Scan for the cell matching the given text and deliver its (x, y) coordinate at center. 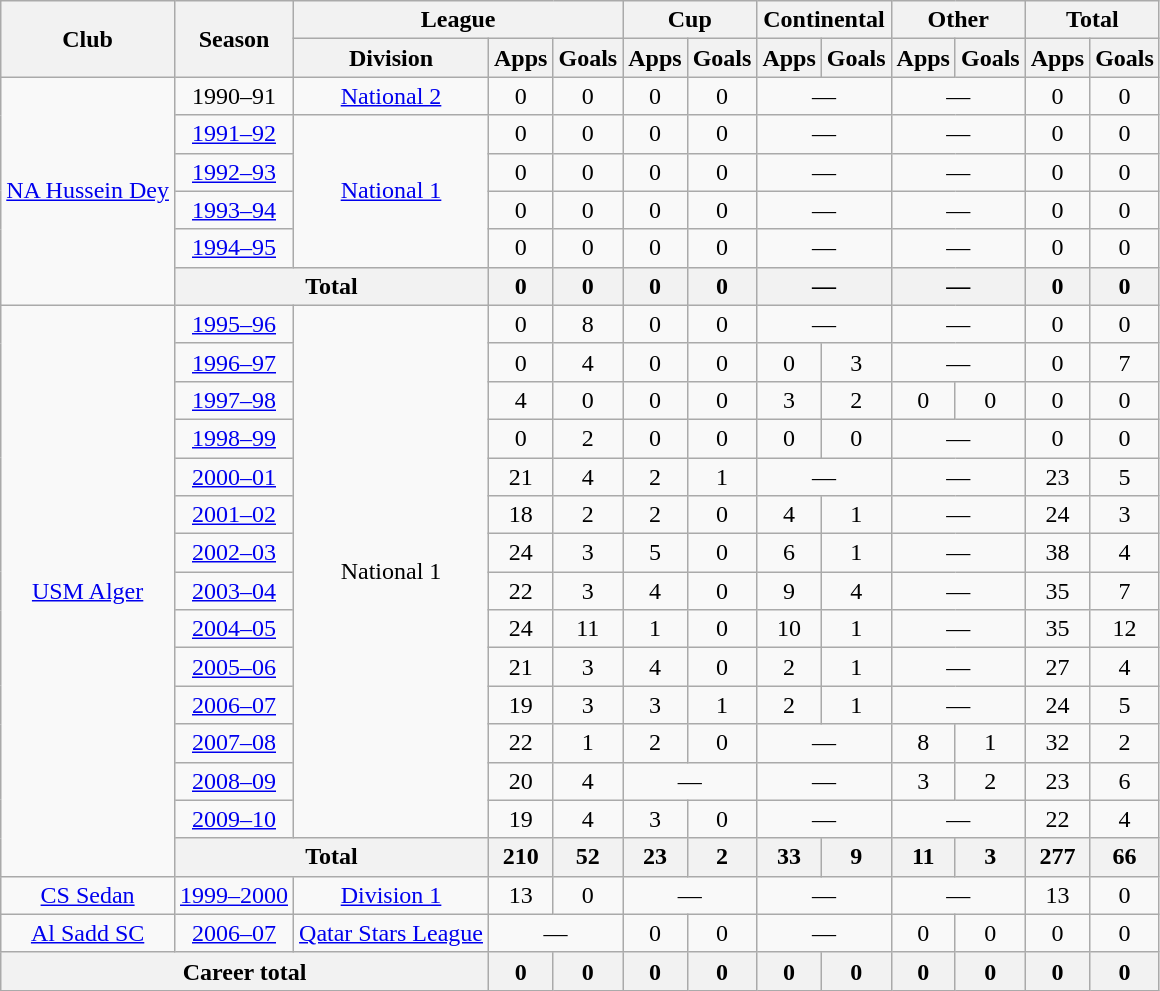
National 2 (392, 96)
NA Hussein Dey (88, 191)
Other (958, 20)
33 (789, 857)
1993–94 (234, 210)
52 (588, 857)
12 (1125, 629)
Division 1 (392, 895)
2003–04 (234, 591)
18 (521, 515)
2008–09 (234, 781)
Cup (690, 20)
38 (1057, 553)
210 (521, 857)
27 (1057, 667)
2002–03 (234, 553)
CS Sedan (88, 895)
2007–08 (234, 743)
Division (392, 58)
2001–02 (234, 515)
2000–01 (234, 477)
1995–96 (234, 324)
32 (1057, 743)
1997–98 (234, 400)
Continental (824, 20)
1994–95 (234, 248)
1998–99 (234, 438)
277 (1057, 857)
1996–97 (234, 362)
Career total (245, 971)
10 (789, 629)
1991–92 (234, 134)
2009–10 (234, 819)
1999–2000 (234, 895)
2005–06 (234, 667)
Qatar Stars League (392, 933)
League (458, 20)
USM Alger (88, 590)
Season (234, 39)
2004–05 (234, 629)
66 (1125, 857)
1990–91 (234, 96)
Al Sadd SC (88, 933)
20 (521, 781)
1992–93 (234, 172)
Club (88, 39)
